For the text-containing cell, return its midpoint in (x, y) coordinate format. 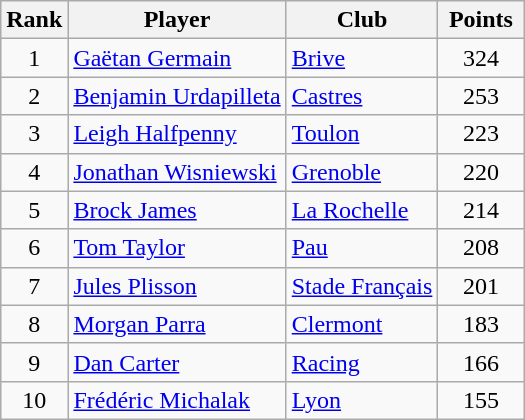
Racing (362, 362)
324 (481, 58)
Frédéric Michalak (177, 400)
Castres (362, 96)
Clermont (362, 324)
Toulon (362, 134)
3 (34, 134)
Gaëtan Germain (177, 58)
223 (481, 134)
6 (34, 248)
Morgan Parra (177, 324)
Club (362, 20)
Brock James (177, 210)
208 (481, 248)
Jonathan Wisniewski (177, 172)
5 (34, 210)
Benjamin Urdapilleta (177, 96)
2 (34, 96)
220 (481, 172)
10 (34, 400)
Rank (34, 20)
Stade Français (362, 286)
Points (481, 20)
Leigh Halfpenny (177, 134)
Grenoble (362, 172)
1 (34, 58)
Pau (362, 248)
253 (481, 96)
Player (177, 20)
166 (481, 362)
Brive (362, 58)
8 (34, 324)
4 (34, 172)
214 (481, 210)
9 (34, 362)
La Rochelle (362, 210)
Dan Carter (177, 362)
183 (481, 324)
Tom Taylor (177, 248)
7 (34, 286)
Lyon (362, 400)
155 (481, 400)
Jules Plisson (177, 286)
201 (481, 286)
